Extract the (X, Y) coordinate from the center of the cell holding the provided text.  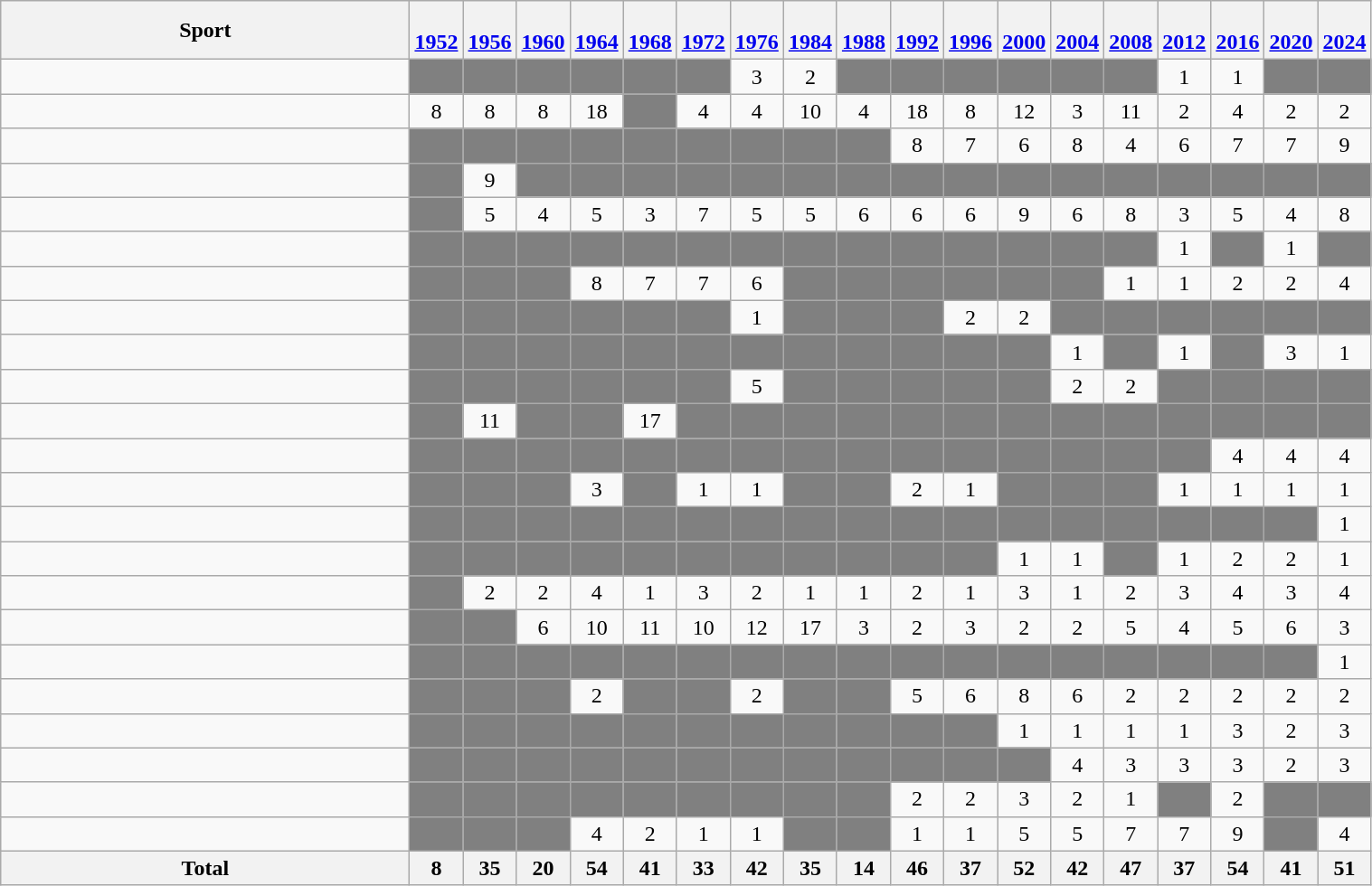
1996 (971, 31)
2008 (1131, 31)
Total (205, 868)
2024 (1344, 31)
51 (1344, 868)
52 (1024, 868)
47 (1131, 868)
1988 (863, 31)
2016 (1237, 31)
2012 (1185, 31)
20 (543, 868)
46 (917, 868)
1992 (917, 31)
1984 (810, 31)
1956 (490, 31)
2004 (1078, 31)
33 (704, 868)
1964 (597, 31)
Sport (205, 31)
2020 (1292, 31)
1960 (543, 31)
1972 (704, 31)
1976 (756, 31)
2000 (1024, 31)
14 (863, 868)
1952 (436, 31)
1968 (649, 31)
